Locate the cell with the specified text and output its [X, Y] center coordinate. 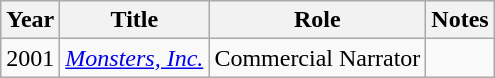
Year [30, 20]
Role [318, 20]
Notes [460, 20]
Commercial Narrator [318, 58]
2001 [30, 58]
Monsters, Inc. [134, 58]
Title [134, 20]
